Extract the (X, Y) coordinate from the center of the cell holding the provided text.  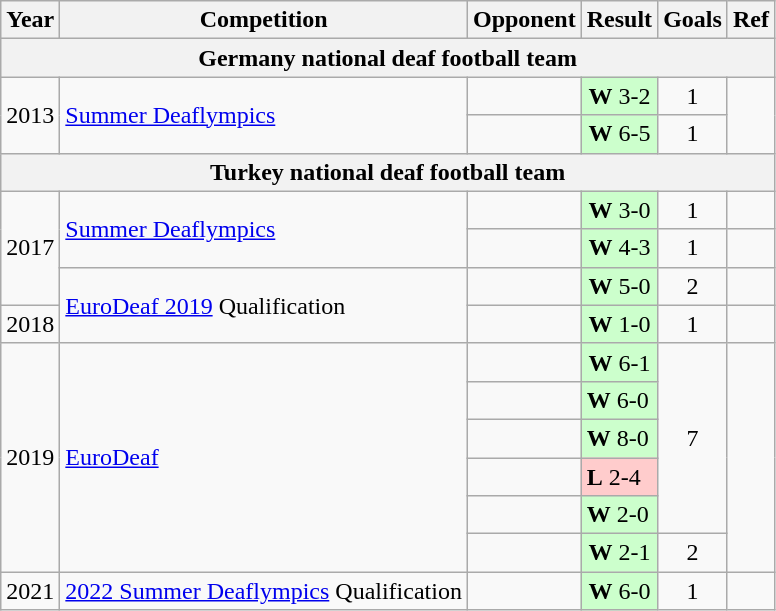
W 1-0 (619, 324)
W 5-0 (619, 286)
L 2-4 (619, 477)
Competition (264, 20)
Year (30, 20)
EuroDeaf (264, 457)
2019 (30, 457)
W 2-0 (619, 515)
7 (693, 438)
W 2-1 (619, 553)
Germany national deaf football team (388, 58)
2022 Summer Deaflympics Qualification (264, 591)
2017 (30, 248)
Turkey national deaf football team (388, 172)
W 6-5 (619, 134)
Result (619, 20)
Ref (750, 20)
W 3-0 (619, 210)
Goals (693, 20)
W 3-2 (619, 96)
2021 (30, 591)
W 6-1 (619, 362)
Opponent (524, 20)
W 8-0 (619, 438)
2018 (30, 324)
2013 (30, 115)
W 4-3 (619, 248)
EuroDeaf 2019 Qualification (264, 305)
